From the cell containing the given text, extract its center point as [X, Y] coordinate. 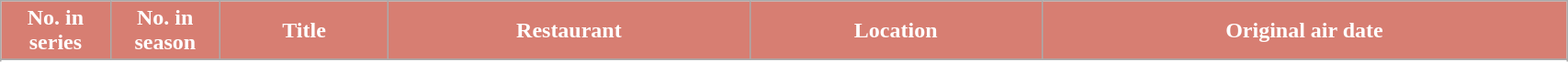
Title [303, 31]
Restaurant [570, 31]
No. inseries [55, 31]
Location [896, 31]
Original air date [1304, 31]
No. inseason [165, 31]
